Extract the [X, Y] coordinate from the center of the cell holding the provided text.  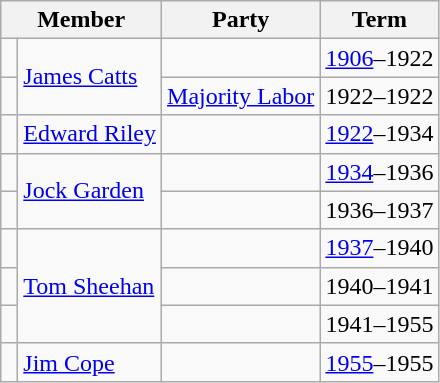
Party [241, 20]
1906–1922 [380, 58]
Jim Cope [90, 362]
Edward Riley [90, 134]
1934–1936 [380, 172]
Majority Labor [241, 96]
1922–1934 [380, 134]
Jock Garden [90, 191]
1940–1941 [380, 286]
Term [380, 20]
James Catts [90, 77]
1936–1937 [380, 210]
1937–1940 [380, 248]
Member [82, 20]
1922–1922 [380, 96]
1941–1955 [380, 324]
Tom Sheehan [90, 286]
1955–1955 [380, 362]
